Identify which cell holds the provided text, then report its [X, Y] central coordinate. 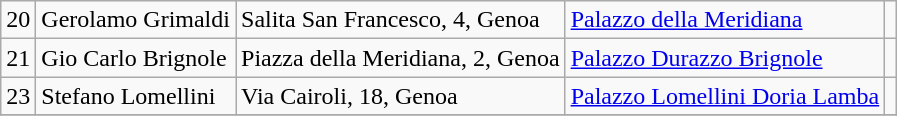
Gio Carlo Brignole [136, 58]
Stefano Lomellini [136, 96]
Salita San Francesco, 4, Genoa [401, 20]
21 [18, 58]
20 [18, 20]
Piazza della Meridiana, 2, Genoa [401, 58]
23 [18, 96]
Palazzo Lomellini Doria Lamba [725, 96]
Palazzo Durazzo Brignole [725, 58]
Gerolamo Grimaldi [136, 20]
Palazzo della Meridiana [725, 20]
Via Cairoli, 18, Genoa [401, 96]
